Provide the (x, y) coordinate of the cell's center where the given text is located.  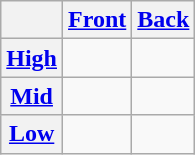
Back (164, 20)
Low (32, 134)
Mid (32, 96)
High (32, 58)
Front (98, 20)
